Return the [x, y] coordinate for the center point of the cell that contains the specified text.  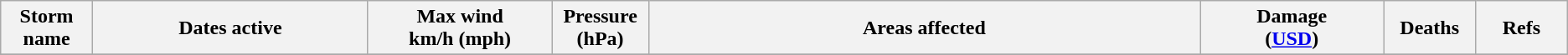
Damage(USD) [1292, 28]
Areas affected [924, 28]
Max windkm/h (mph) [459, 28]
Storm name [47, 28]
Pressure(hPa) [601, 28]
Dates active [230, 28]
Refs [1521, 28]
Deaths [1430, 28]
